Pinpoint the cell where the given text exists, returning its (x, y) midpoint coordinate. 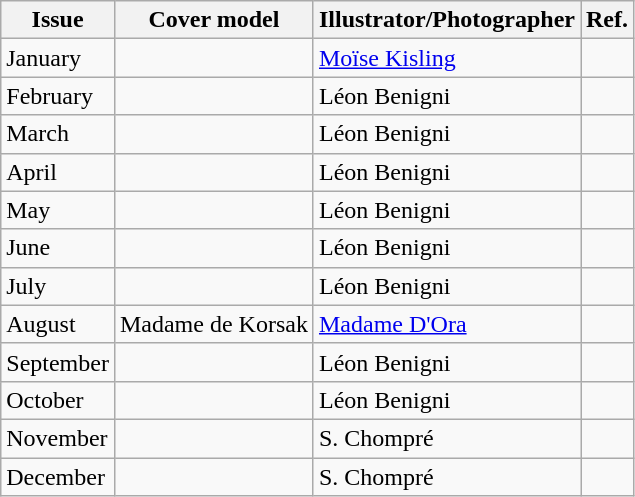
November (58, 438)
Madame de Korsak (214, 324)
Ref. (606, 20)
January (58, 58)
June (58, 248)
December (58, 477)
September (58, 362)
Issue (58, 20)
Illustrator/Photographer (446, 20)
July (58, 286)
March (58, 134)
February (58, 96)
Madame D'Ora (446, 324)
May (58, 210)
April (58, 172)
October (58, 400)
August (58, 324)
Cover model (214, 20)
Moïse Kisling (446, 58)
